Provide the (X, Y) coordinate of the cell's center where the given text is located.  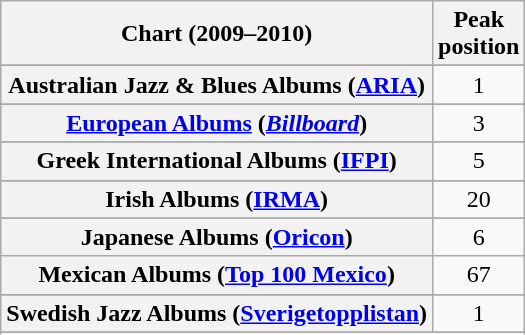
5 (479, 161)
Japanese Albums (Oricon) (217, 237)
3 (479, 123)
Peakposition (479, 34)
6 (479, 237)
Irish Albums (IRMA) (217, 199)
European Albums (Billboard) (217, 123)
Mexican Albums (Top 100 Mexico) (217, 275)
Chart (2009–2010) (217, 34)
Swedish Jazz Albums (Sverigetopplistan) (217, 313)
67 (479, 275)
Greek International Albums (IFPI) (217, 161)
Australian Jazz & Blues Albums (ARIA) (217, 85)
20 (479, 199)
